Output the [x, y] coordinate of the center of the cell containing the given text.  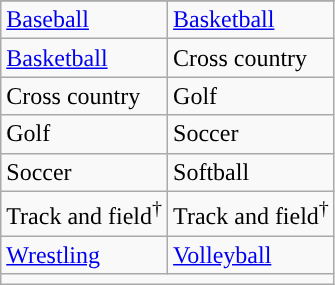
Wrestling [84, 255]
Volleyball [252, 255]
Softball [252, 172]
Baseball [84, 20]
